Search for the cell housing the specified text and yield its [x, y] center coordinate. 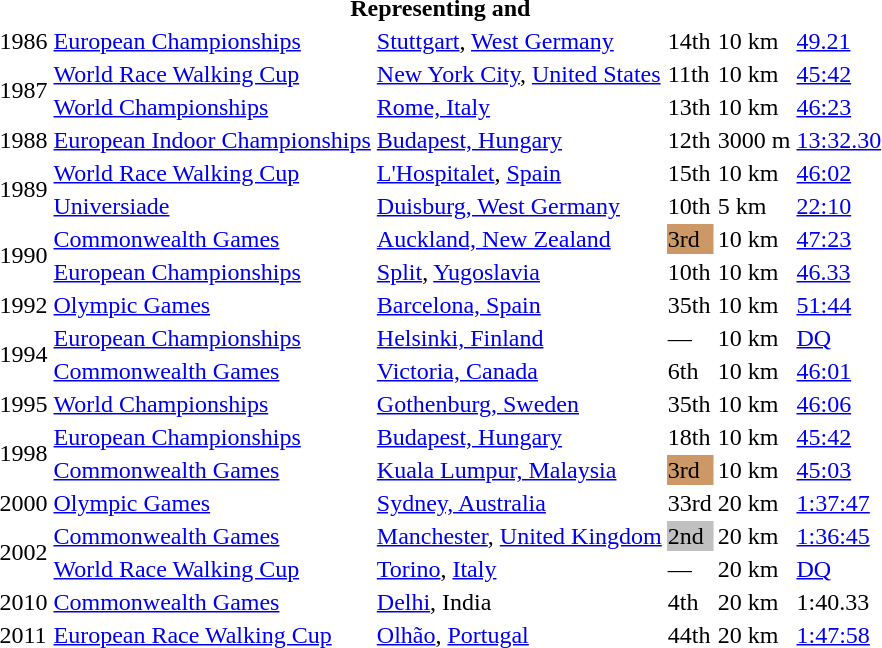
Victoria, Canada [519, 371]
Auckland, New Zealand [519, 239]
Kuala Lumpur, Malaysia [519, 470]
3000 m [754, 140]
Duisburg, West Germany [519, 206]
Stuttgart, West Germany [519, 41]
11th [690, 74]
European Indoor Championships [212, 140]
Split, Yugoslavia [519, 272]
New York City, United States [519, 74]
6th [690, 371]
15th [690, 173]
12th [690, 140]
Manchester, United Kingdom [519, 536]
Torino, Italy [519, 569]
Delhi, India [519, 602]
33rd [690, 503]
13th [690, 107]
L'Hospitalet, Spain [519, 173]
4th [690, 602]
Barcelona, Spain [519, 305]
14th [690, 41]
Rome, Italy [519, 107]
18th [690, 437]
Sydney, Australia [519, 503]
5 km [754, 206]
Helsinki, Finland [519, 338]
Universiade [212, 206]
Gothenburg, Sweden [519, 404]
2nd [690, 536]
